For the text-containing cell, return its midpoint in (X, Y) coordinate format. 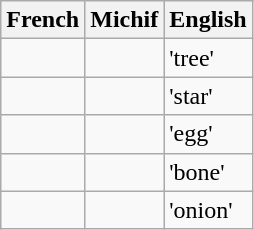
'star' (208, 96)
'bone' (208, 172)
Michif (124, 20)
'egg' (208, 134)
French (43, 20)
English (208, 20)
'onion' (208, 210)
'tree' (208, 58)
